Output the (X, Y) coordinate of the center of the cell containing the given text.  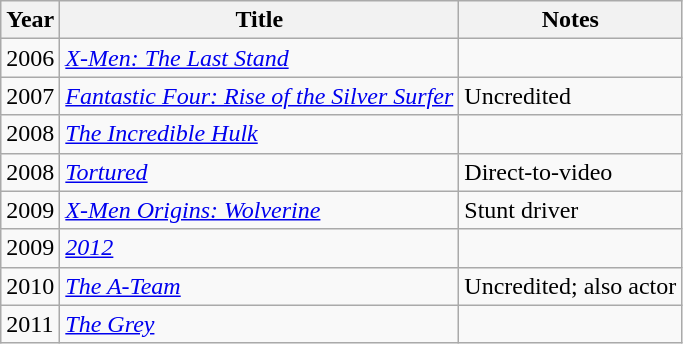
2012 (260, 248)
X-Men: The Last Stand (260, 58)
X-Men Origins: Wolverine (260, 210)
The Incredible Hulk (260, 134)
2011 (30, 324)
Stunt driver (570, 210)
Uncredited; also actor (570, 286)
2010 (30, 286)
Direct-to-video (570, 172)
Uncredited (570, 96)
2006 (30, 58)
Title (260, 20)
The Grey (260, 324)
Tortured (260, 172)
The A-Team (260, 286)
2007 (30, 96)
Notes (570, 20)
Fantastic Four: Rise of the Silver Surfer (260, 96)
Year (30, 20)
